Capture the cell that displays the provided text and extract its (X, Y) central coordinate. 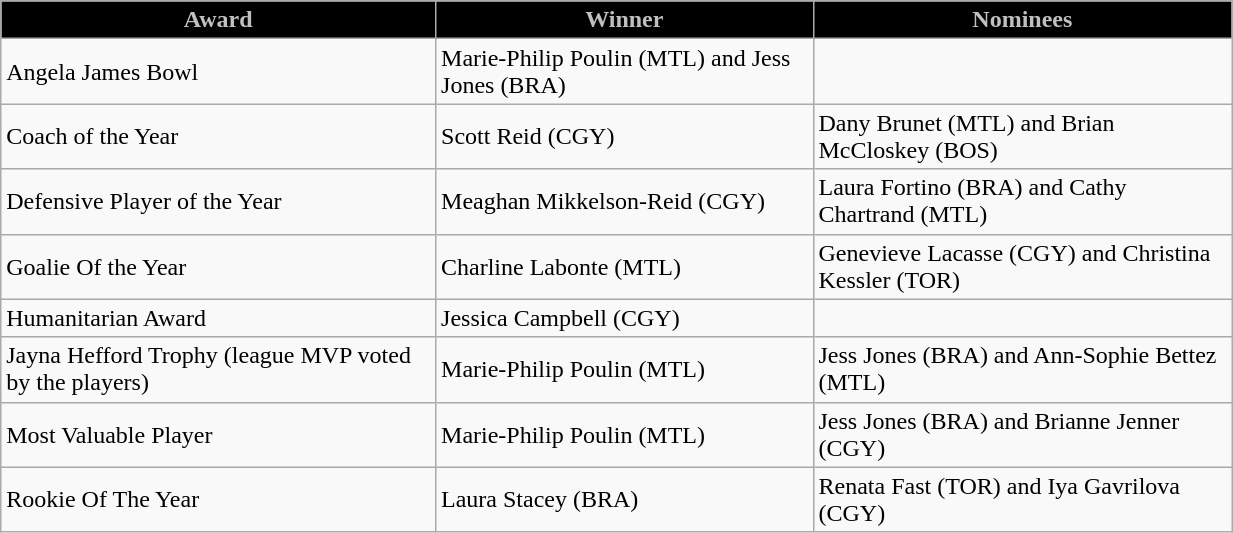
Coach of the Year (218, 136)
Angela James Bowl (218, 72)
Winner (624, 20)
Renata Fast (TOR) and Iya Gavrilova (CGY) (1022, 500)
Defensive Player of the Year (218, 202)
Dany Brunet (MTL) and Brian McCloskey (BOS) (1022, 136)
Nominees (1022, 20)
Laura Stacey (BRA) (624, 500)
Charline Labonte (MTL) (624, 266)
Jess Jones (BRA) and Ann-Sophie Bettez (MTL) (1022, 370)
Meaghan Mikkelson-Reid (CGY) (624, 202)
Marie-Philip Poulin (MTL) and Jess Jones (BRA) (624, 72)
Most Valuable Player (218, 434)
Award (218, 20)
Jessica Campbell (CGY) (624, 318)
Laura Fortino (BRA) and Cathy Chartrand (MTL) (1022, 202)
Jess Jones (BRA) and Brianne Jenner (CGY) (1022, 434)
Humanitarian Award (218, 318)
Jayna Hefford Trophy (league MVP voted by the players) (218, 370)
Scott Reid (CGY) (624, 136)
Genevieve Lacasse (CGY) and Christina Kessler (TOR) (1022, 266)
Goalie Of the Year (218, 266)
Rookie Of The Year (218, 500)
